Detect which cell encompasses the target text, then output its [X, Y] center coordinate. 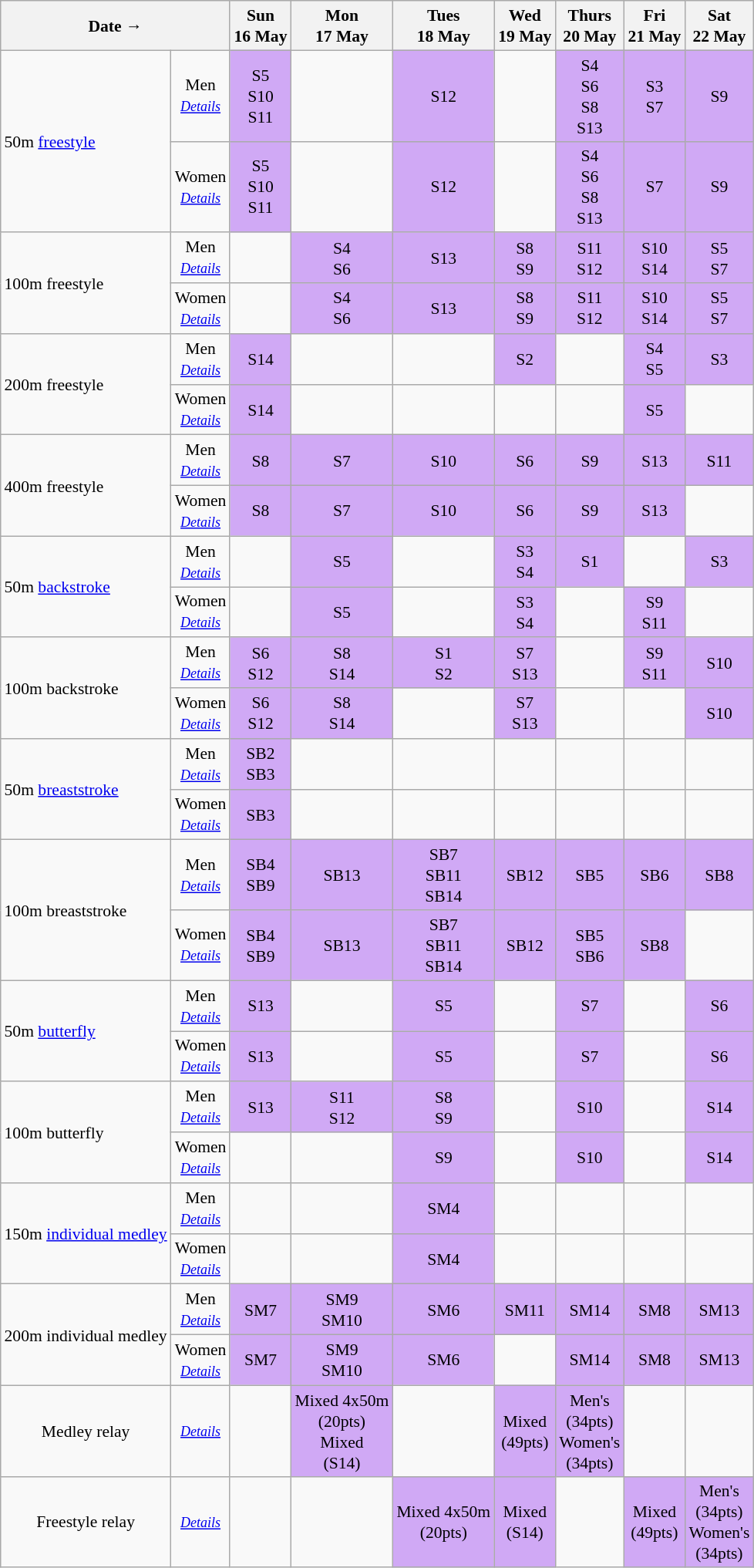
50m butterfly [86, 1030]
S1 [589, 561]
100m breaststroke [86, 910]
Tues18 May [443, 25]
S11 [719, 460]
Wed19 May [524, 25]
400m freestyle [86, 486]
Sun16 May [261, 25]
100m backstroke [86, 688]
Mixed 4x50m(20pts) [443, 1522]
S2 [524, 359]
SM11 [524, 1310]
Mixed 4x50m (20pts)Mixed (S14) [342, 1431]
SB6 [654, 875]
150m individual medley [86, 1232]
100m butterfly [86, 1132]
SB5SB6 [589, 946]
S4S5 [654, 359]
Mixed (S14) [524, 1522]
Mon17 May [342, 25]
Fri21 May [654, 25]
SB3 [261, 814]
Medley relay [86, 1431]
Freestyle relay [86, 1522]
50m freestyle [86, 141]
S1S2 [443, 663]
200m freestyle [86, 384]
S3S7 [654, 96]
50m breaststroke [86, 788]
Date → [116, 25]
50m backstroke [86, 586]
100m freestyle [86, 282]
SB2SB3 [261, 764]
SB5 [589, 875]
Sat22 May [719, 25]
Thurs20 May [589, 25]
200m individual medley [86, 1334]
